Return (X, Y) of the center of cell containing provided text 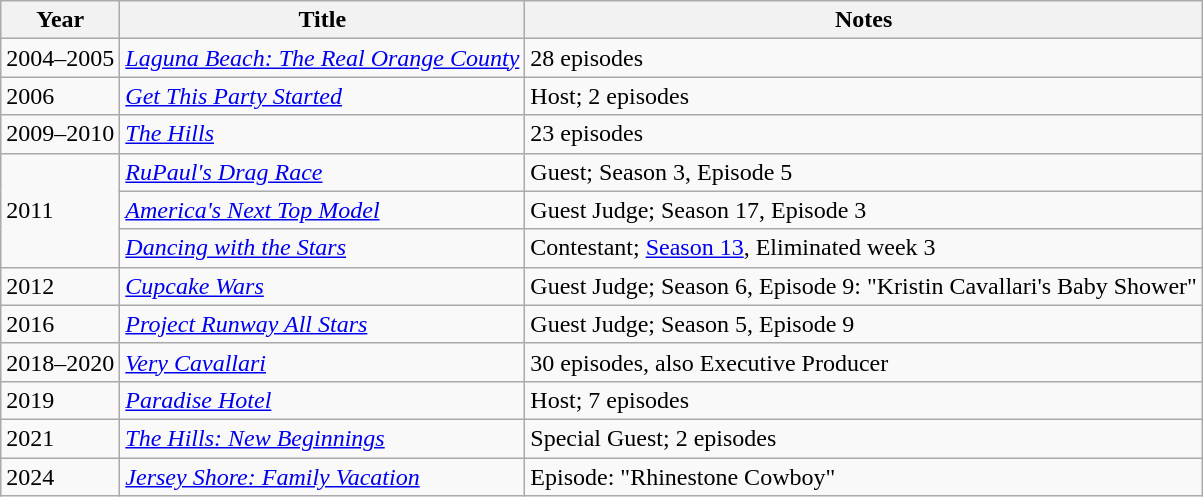
Guest Judge; Season 17, Episode 3 (864, 210)
The Hills (322, 134)
2016 (60, 324)
Guest Judge; Season 6, Episode 9: "Kristin Cavallari's Baby Shower" (864, 286)
23 episodes (864, 134)
Host; 2 episodes (864, 96)
28 episodes (864, 58)
The Hills: New Beginnings (322, 438)
RuPaul's Drag Race (322, 172)
Get This Party Started (322, 96)
Jersey Shore: Family Vacation (322, 477)
Special Guest; 2 episodes (864, 438)
2024 (60, 477)
Title (322, 20)
Year (60, 20)
2011 (60, 210)
2019 (60, 400)
Project Runway All Stars (322, 324)
Paradise Hotel (322, 400)
2012 (60, 286)
2021 (60, 438)
30 episodes, also Executive Producer (864, 362)
Dancing with the Stars (322, 248)
2018–2020 (60, 362)
2009–2010 (60, 134)
Guest Judge; Season 5, Episode 9 (864, 324)
2004–2005 (60, 58)
Host; 7 episodes (864, 400)
Cupcake Wars (322, 286)
Contestant; Season 13, Eliminated week 3 (864, 248)
Episode: "Rhinestone Cowboy" (864, 477)
America's Next Top Model (322, 210)
Guest; Season 3, Episode 5 (864, 172)
Notes (864, 20)
2006 (60, 96)
Very Cavallari (322, 362)
Laguna Beach: The Real Orange County (322, 58)
